Extract the [x, y] coordinate from the center of the cell holding the provided text.  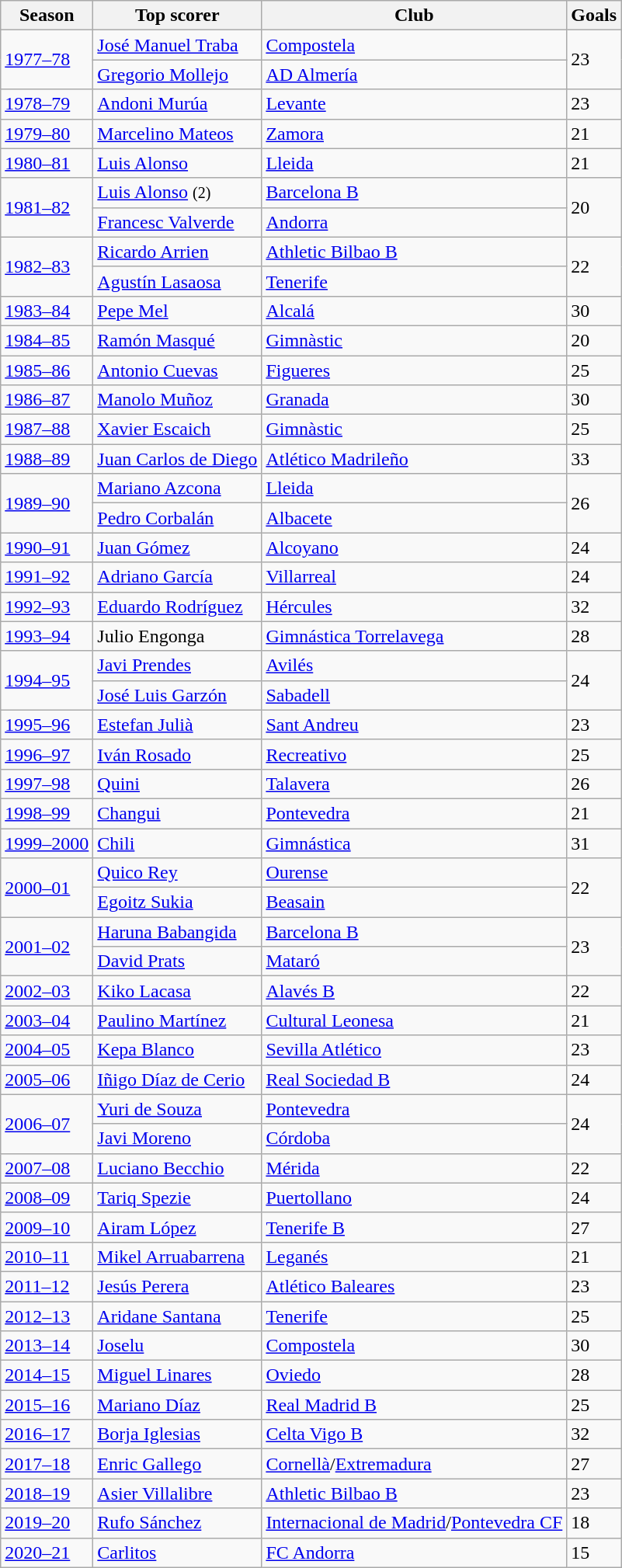
18 [594, 1523]
1988–89 [47, 459]
2018–19 [47, 1493]
Figueres [415, 370]
1985–86 [47, 370]
33 [594, 459]
Club [415, 16]
Sant Andreu [415, 725]
2011–12 [47, 1286]
José Manuel Traba [177, 45]
1977–78 [47, 60]
Tariq Spezie [177, 1198]
Chili [177, 843]
2009–10 [47, 1227]
Andoni Murúa [177, 104]
1983–84 [47, 311]
2008–09 [47, 1198]
1982–83 [47, 266]
Eduardo Rodríguez [177, 607]
Joselu [177, 1346]
Alcalá [415, 311]
Luis Alonso (2) [177, 193]
2015–16 [47, 1405]
Changui [177, 813]
1980–81 [47, 163]
Mérida [415, 1168]
1989–90 [47, 503]
Córdoba [415, 1139]
2012–13 [47, 1316]
Goals [594, 16]
2006–07 [47, 1124]
1981–82 [47, 207]
Quini [177, 784]
1978–79 [47, 104]
Gimnástica [415, 843]
1984–85 [47, 340]
Alcoyano [415, 548]
Rufo Sánchez [177, 1523]
Sevilla Atlético [415, 1050]
Real Sociedad B [415, 1080]
31 [594, 843]
Hércules [415, 607]
2000–01 [47, 888]
Aridane Santana [177, 1316]
2020–21 [47, 1552]
Recreativo [415, 754]
Antonio Cuevas [177, 370]
2016–17 [47, 1434]
Season [47, 16]
Gimnástica Torrelavega [415, 636]
Manolo Muñoz [177, 400]
Juan Gómez [177, 548]
Haruna Babangida [177, 932]
Luciano Becchio [177, 1168]
Leganés [415, 1257]
Quico Rey [177, 873]
Borja Iglesias [177, 1434]
2004–05 [47, 1050]
1992–93 [47, 607]
Airam López [177, 1227]
1979–80 [47, 134]
Cornellà/Extremadura [415, 1464]
2002–03 [47, 991]
Internacional de Madrid/Pontevedra CF [415, 1523]
Jesús Perera [177, 1286]
Mariano Díaz [177, 1405]
Albacete [415, 518]
1993–94 [47, 636]
1996–97 [47, 754]
Javi Prendes [177, 666]
Xavier Escaich [177, 429]
1987–88 [47, 429]
Villarreal [415, 577]
José Luis Garzón [177, 695]
1999–2000 [47, 843]
Levante [415, 104]
1991–92 [47, 577]
Talavera [415, 784]
2017–18 [47, 1464]
Pepe Mel [177, 311]
Zamora [415, 134]
1994–95 [47, 680]
David Prats [177, 961]
Miguel Linares [177, 1375]
Ourense [415, 873]
FC Andorra [415, 1552]
Juan Carlos de Diego [177, 459]
Tenerife B [415, 1227]
Pedro Corbalán [177, 518]
Carlitos [177, 1552]
Ricardo Arrien [177, 252]
1995–96 [47, 725]
Javi Moreno [177, 1139]
1998–99 [47, 813]
Atlético Madrileño [415, 459]
Atlético Baleares [415, 1286]
Iván Rosado [177, 754]
AD Almería [415, 75]
Top scorer [177, 16]
Agustín Lasaosa [177, 281]
Mariano Azcona [177, 488]
2001–02 [47, 947]
Yuri de Souza [177, 1109]
Alavés B [415, 991]
Avilés [415, 666]
Luis Alonso [177, 163]
1997–98 [47, 784]
Andorra [415, 222]
Granada [415, 400]
Celta Vigo B [415, 1434]
2005–06 [47, 1080]
Estefan Julià [177, 725]
Marcelino Mateos [177, 134]
1990–91 [47, 548]
Egoitz Sukia [177, 902]
2010–11 [47, 1257]
Ramón Masqué [177, 340]
Iñigo Díaz de Cerio [177, 1080]
2019–20 [47, 1523]
Sabadell [415, 695]
Real Madrid B [415, 1405]
Francesc Valverde [177, 222]
Puertollano [415, 1198]
Mikel Arruabarrena [177, 1257]
Beasain [415, 902]
Gregorio Mollejo [177, 75]
2013–14 [47, 1346]
Enric Gallego [177, 1464]
2003–04 [47, 1020]
2007–08 [47, 1168]
Mataró [415, 961]
15 [594, 1552]
1986–87 [47, 400]
Julio Engonga [177, 636]
Kepa Blanco [177, 1050]
Oviedo [415, 1375]
Paulino Martínez [177, 1020]
2014–15 [47, 1375]
Asier Villalibre [177, 1493]
Cultural Leonesa [415, 1020]
Kiko Lacasa [177, 991]
Adriano García [177, 577]
